Find where the given text appears and provide that cell's center as (x, y) coordinate. 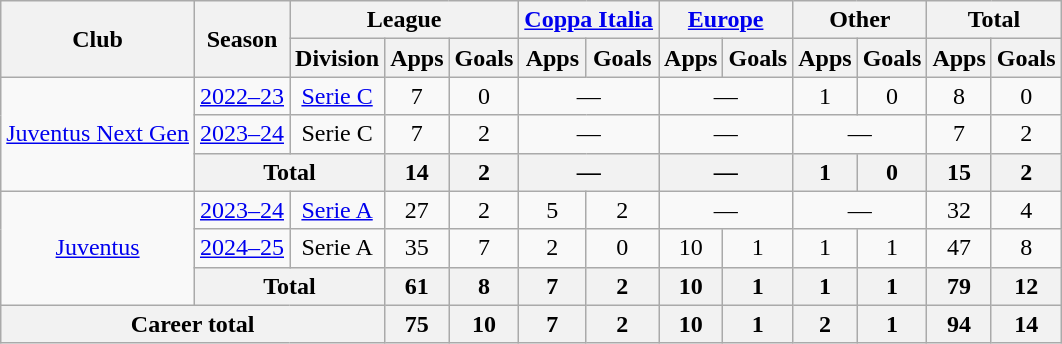
27 (417, 210)
47 (959, 248)
12 (1026, 286)
5 (552, 210)
94 (959, 324)
79 (959, 286)
61 (417, 286)
4 (1026, 210)
Club (98, 39)
75 (417, 324)
35 (417, 248)
Europe (726, 20)
Other (860, 20)
Season (242, 39)
Juventus (98, 248)
32 (959, 210)
2022–23 (242, 96)
Career total (193, 324)
Juventus Next Gen (98, 134)
15 (959, 172)
League (404, 20)
2024–25 (242, 248)
Division (338, 58)
Coppa Italia (589, 20)
